Extract the (x, y) coordinate from the center of the cell holding the provided text.  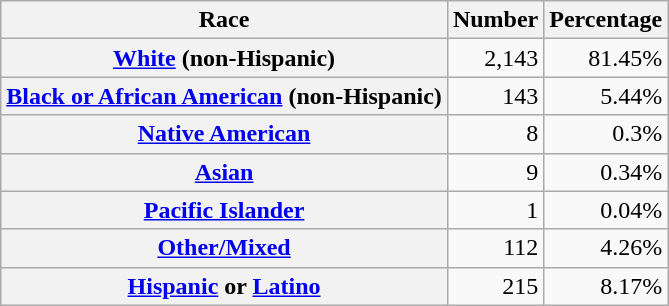
Hispanic or Latino (224, 286)
81.45% (606, 58)
8.17% (606, 286)
9 (495, 172)
White (non-Hispanic) (224, 58)
2,143 (495, 58)
Percentage (606, 20)
1 (495, 210)
Pacific Islander (224, 210)
0.3% (606, 134)
Black or African American (non-Hispanic) (224, 96)
Native American (224, 134)
Other/Mixed (224, 248)
143 (495, 96)
4.26% (606, 248)
Number (495, 20)
8 (495, 134)
0.34% (606, 172)
0.04% (606, 210)
Asian (224, 172)
215 (495, 286)
112 (495, 248)
5.44% (606, 96)
Race (224, 20)
